Return the [x, y] coordinate for the center point of the cell that contains the specified text.  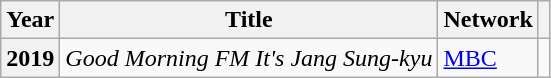
Year [30, 20]
Title [249, 20]
2019 [30, 58]
Good Morning FM It's Jang Sung-kyu [249, 58]
Network [488, 20]
MBC [488, 58]
